Determine the (x, y) coordinate at the center of the cell enclosing the given text.  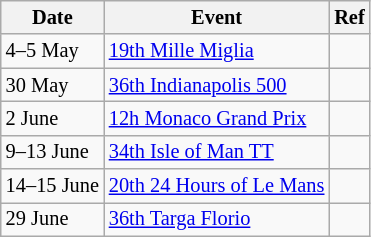
36th Targa Florio (216, 219)
12h Monaco Grand Prix (216, 118)
Event (216, 17)
2 June (52, 118)
20th 24 Hours of Le Mans (216, 186)
9–13 June (52, 152)
4–5 May (52, 51)
14–15 June (52, 186)
30 May (52, 85)
29 June (52, 219)
34th Isle of Man TT (216, 152)
19th Mille Miglia (216, 51)
Ref (349, 17)
Date (52, 17)
36th Indianapolis 500 (216, 85)
